Return (x, y) of the center of cell containing provided text 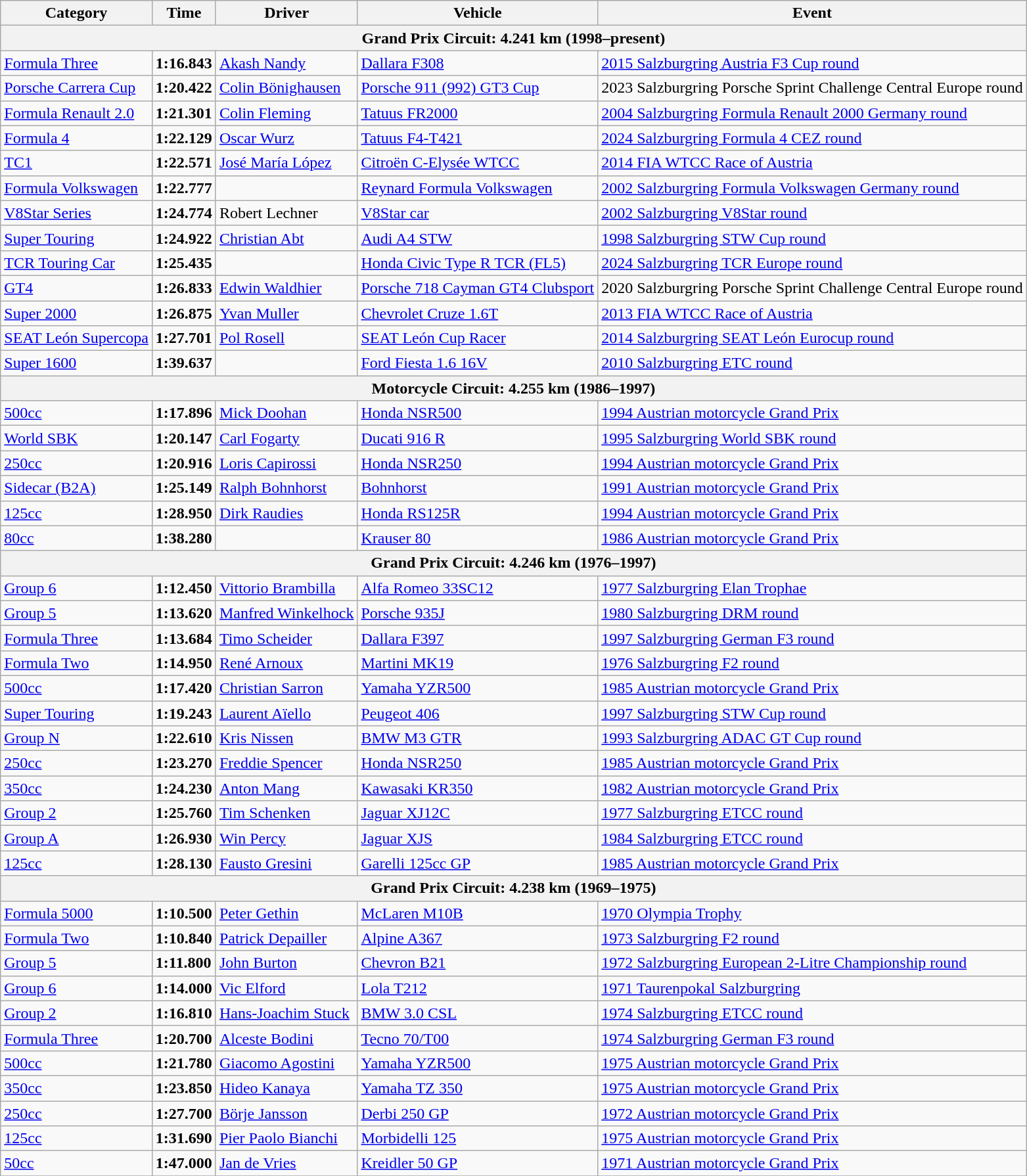
1:26.930 (184, 838)
80cc (76, 538)
1:22.777 (184, 188)
Krauser 80 (478, 538)
1:13.620 (184, 613)
1997 Salzburgring German F3 round (812, 638)
1:21.301 (184, 113)
1:26.875 (184, 313)
1:25.149 (184, 488)
Tatuus F4-T421 (478, 138)
Formula 4 (76, 138)
1:24.230 (184, 788)
50cc (76, 1164)
Honda NSR500 (478, 413)
1:20.422 (184, 88)
1:25.435 (184, 263)
Loris Capirossi (286, 463)
1:11.800 (184, 963)
Vic Elford (286, 988)
Event (812, 13)
1:27.700 (184, 1114)
2002 Salzburgring V8Star round (812, 213)
1:39.637 (184, 363)
Derbi 250 GP (478, 1114)
Porsche 911 (992) GT3 Cup (478, 88)
Dirk Raudies (286, 513)
Chevron B21 (478, 963)
1995 Salzburgring World SBK round (812, 438)
1:28.130 (184, 863)
Kreidler 50 GP (478, 1164)
René Arnoux (286, 663)
1974 Salzburgring ETCC round (812, 1013)
2004 Salzburgring Formula Renault 2000 Germany round (812, 113)
2002 Salzburgring Formula Volkswagen Germany round (812, 188)
Category (76, 13)
Freddie Spencer (286, 763)
Porsche 935J (478, 613)
1:17.420 (184, 688)
BMW 3.0 CSL (478, 1013)
1:24.922 (184, 238)
Bohnhorst (478, 488)
Yvan Muller (286, 313)
Driver (286, 13)
Fausto Gresini (286, 863)
1976 Salzburgring F2 round (812, 663)
Yamaha TZ 350 (478, 1088)
1:21.780 (184, 1063)
Kris Nissen (286, 738)
Colin Bönighausen (286, 88)
Edwin Waldhier (286, 288)
1:22.610 (184, 738)
Group A (76, 838)
1970 Olympia Trophy (812, 913)
1:12.450 (184, 588)
2020 Salzburgring Porsche Sprint Challenge Central Europe round (812, 288)
Alfa Romeo 33SC12 (478, 588)
1997 Salzburgring STW Cup round (812, 713)
2013 FIA WTCC Race of Austria (812, 313)
Win Percy (286, 838)
2015 Salzburgring Austria F3 Cup round (812, 63)
Jaguar XJS (478, 838)
1:10.840 (184, 938)
TCR Touring Car (76, 263)
1974 Salzburgring German F3 round (812, 1038)
Tatuus FR2000 (478, 113)
2014 Salzburgring SEAT León Eurocup round (812, 338)
1:14.950 (184, 663)
1973 Salzburgring F2 round (812, 938)
Carl Fogarty (286, 438)
World SBK (76, 438)
1:47.000 (184, 1164)
Ford Fiesta 1.6 16V (478, 363)
1:38.280 (184, 538)
McLaren M10B (478, 913)
Pol Rosell (286, 338)
Honda Civic Type R TCR (FL5) (478, 263)
1:26.833 (184, 288)
1977 Salzburgring Elan Trophae (812, 588)
1991 Austrian motorcycle Grand Prix (812, 488)
Sidecar (B2A) (76, 488)
BMW M3 GTR (478, 738)
Morbidelli 125 (478, 1139)
1:10.500 (184, 913)
1:22.571 (184, 163)
Christian Abt (286, 238)
1:17.896 (184, 413)
1:23.270 (184, 763)
Formula 5000 (76, 913)
Jaguar XJ12C (478, 813)
1:14.000 (184, 988)
Robert Lechner (286, 213)
Manfred Winkelhock (286, 613)
Citroën C-Elysée WTCC (478, 163)
Dallara F308 (478, 63)
Peter Gethin (286, 913)
Colin Fleming (286, 113)
V8Star car (478, 213)
Lola T212 (478, 988)
Alceste Bodini (286, 1038)
Group N (76, 738)
Vittorio Brambilla (286, 588)
2010 Salzburgring ETC round (812, 363)
Oscar Wurz (286, 138)
1986 Austrian motorcycle Grand Prix (812, 538)
Jan de Vries (286, 1164)
1971 Austrian motorcycle Grand Prix (812, 1164)
1:25.760 (184, 813)
Super 1600 (76, 363)
Dallara F397 (478, 638)
1971 Taurenpokal Salzburgring (812, 988)
1:13.684 (184, 638)
Ducati 916 R (478, 438)
Hans-Joachim Stuck (286, 1013)
Timo Scheider (286, 638)
1:31.690 (184, 1139)
1972 Salzburgring European 2-Litre Championship round (812, 963)
1984 Salzburgring ETCC round (812, 838)
Christian Sarron (286, 688)
Formula Renault 2.0 (76, 113)
Pier Paolo Bianchi (286, 1139)
1:16.843 (184, 63)
Vehicle (478, 13)
1:20.916 (184, 463)
1:22.129 (184, 138)
TC1 (76, 163)
Kawasaki KR350 (478, 788)
1:20.700 (184, 1038)
2024 Salzburgring Formula 4 CEZ round (812, 138)
Porsche Carrera Cup (76, 88)
Chevrolet Cruze 1.6T (478, 313)
Giacomo Agostini (286, 1063)
Tim Schenken (286, 813)
Alpine A367 (478, 938)
2024 Salzburgring TCR Europe round (812, 263)
1:24.774 (184, 213)
Time (184, 13)
2023 Salzburgring Porsche Sprint Challenge Central Europe round (812, 88)
Hideo Kanaya (286, 1088)
Super 2000 (76, 313)
1:19.243 (184, 713)
Motorcycle Circuit: 4.255 km (1986–1997) (514, 388)
Ralph Bohnhorst (286, 488)
1:23.850 (184, 1088)
SEAT León Cup Racer (478, 338)
1998 Salzburgring STW Cup round (812, 238)
1:28.950 (184, 513)
José María López (286, 163)
1980 Salzburgring DRM round (812, 613)
Honda RS125R (478, 513)
Akash Nandy (286, 63)
1982 Austrian motorcycle Grand Prix (812, 788)
2014 FIA WTCC Race of Austria (812, 163)
Grand Prix Circuit: 4.238 km (1969–1975) (514, 888)
Porsche 718 Cayman GT4 Clubsport (478, 288)
Peugeot 406 (478, 713)
Laurent Aïello (286, 713)
Garelli 125cc GP (478, 863)
Börje Jansson (286, 1114)
Grand Prix Circuit: 4.246 km (1976–1997) (514, 563)
Formula Volkswagen (76, 188)
Tecno 70/T00 (478, 1038)
1972 Austrian motorcycle Grand Prix (812, 1114)
V8Star Series (76, 213)
Grand Prix Circuit: 4.241 km (1998–present) (514, 38)
1:20.147 (184, 438)
Anton Mang (286, 788)
GT4 (76, 288)
1977 Salzburgring ETCC round (812, 813)
Patrick Depailler (286, 938)
SEAT León Supercopa (76, 338)
Audi A4 STW (478, 238)
Reynard Formula Volkswagen (478, 188)
Mick Doohan (286, 413)
1:16.810 (184, 1013)
1:27.701 (184, 338)
Martini MK19 (478, 663)
John Burton (286, 963)
1993 Salzburgring ADAC GT Cup round (812, 738)
